Find where the given text appears and provide that cell's center as [X, Y] coordinate. 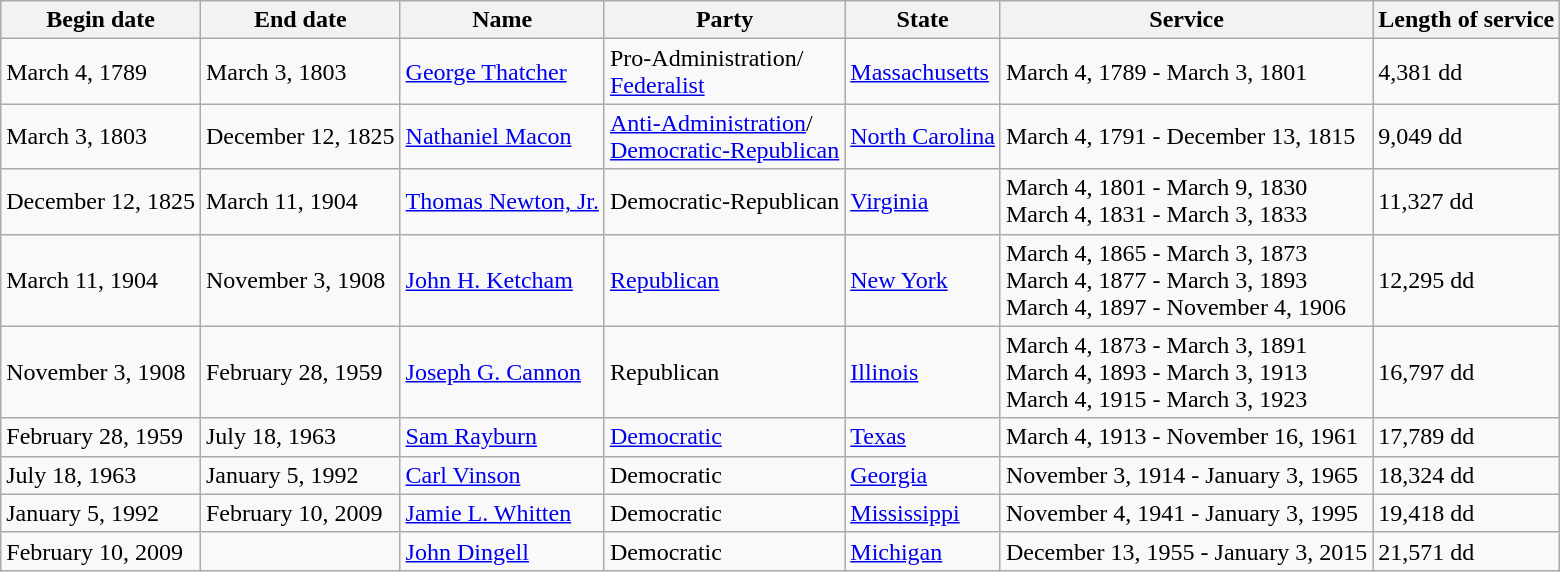
Illinois [923, 372]
March 4, 1865 - March 3, 1873March 4, 1877 - March 3, 1893March 4, 1897 - November 4, 1906 [1186, 280]
March 4, 1801 - March 9, 1830March 4, 1831 - March 3, 1833 [1186, 202]
Thomas Newton, Jr. [502, 202]
Mississippi [923, 513]
Michigan [923, 551]
Massachusetts [923, 72]
Name [502, 20]
Carl Vinson [502, 475]
21,571 dd [1466, 551]
16,797 dd [1466, 372]
18,324 dd [1466, 475]
State [923, 20]
11,327 dd [1466, 202]
17,789 dd [1466, 437]
March 4, 1873 - March 3, 1891 March 4, 1893 - March 3, 1913 March 4, 1915 - March 3, 1923 [1186, 372]
Begin date [101, 20]
Texas [923, 437]
December 13, 1955 - January 3, 2015 [1186, 551]
November 3, 1914 - January 3, 1965 [1186, 475]
George Thatcher [502, 72]
Georgia [923, 475]
12,295 dd [1466, 280]
Service [1186, 20]
John H. Ketcham [502, 280]
Length of service [1466, 20]
Sam Rayburn [502, 437]
19,418 dd [1466, 513]
March 4, 1913 - November 16, 1961 [1186, 437]
Democratic-Republican [724, 202]
November 4, 1941 - January 3, 1995 [1186, 513]
End date [300, 20]
Joseph G. Cannon [502, 372]
Nathaniel Macon [502, 136]
John Dingell [502, 551]
4,381 dd [1466, 72]
Pro-Administration/Federalist [724, 72]
New York [923, 280]
March 4, 1789 - March 3, 1801 [1186, 72]
Party [724, 20]
March 4, 1791 - December 13, 1815 [1186, 136]
Virginia [923, 202]
March 4, 1789 [101, 72]
9,049 dd [1466, 136]
Jamie L. Whitten [502, 513]
Anti-Administration/Democratic-Republican [724, 136]
North Carolina [923, 136]
